From the cell containing the given text, extract its center point as [x, y] coordinate. 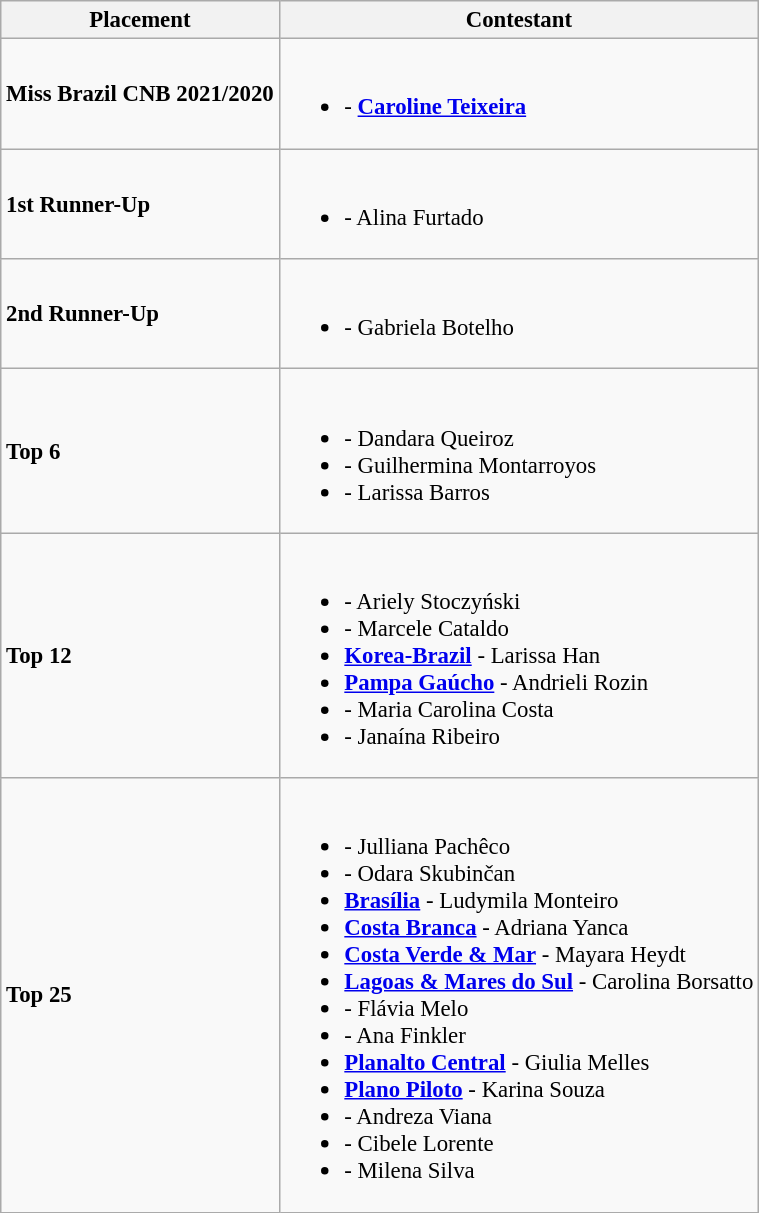
Top 12 [140, 656]
2nd Runner-Up [140, 314]
1st Runner-Up [140, 204]
- Alina Furtado [519, 204]
Placement [140, 20]
Top 6 [140, 451]
Contestant [519, 20]
- Dandara Queiroz - Guilhermina Montarroyos - Larissa Barros [519, 451]
- Gabriela Botelho [519, 314]
Top 25 [140, 995]
- Ariely Stoczyński - Marcele Cataldo Korea-Brazil - Larissa Han Pampa Gaúcho - Andrieli Rozin - Maria Carolina Costa - Janaína Ribeiro [519, 656]
Miss Brazil CNB 2021/2020 [140, 94]
- Caroline Teixeira [519, 94]
